Extract the (x, y) coordinate from the center of the cell holding the provided text.  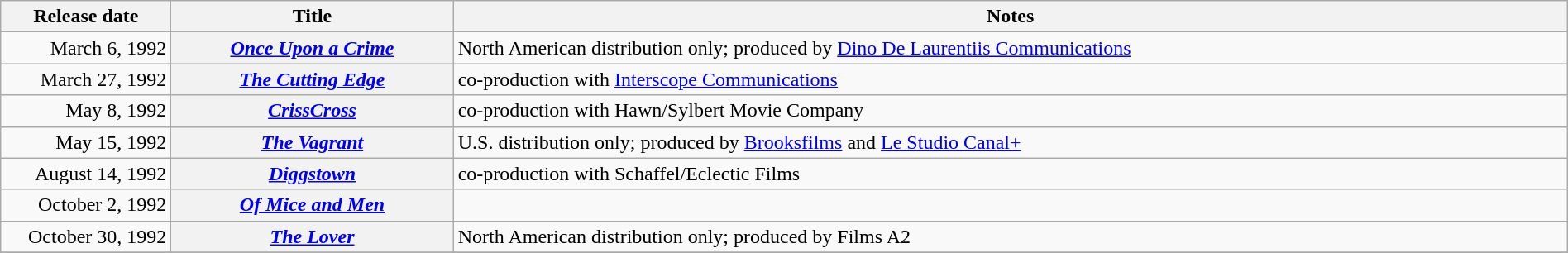
Notes (1011, 17)
March 6, 1992 (86, 48)
co-production with Interscope Communications (1011, 79)
Release date (86, 17)
U.S. distribution only; produced by Brooksfilms and Le Studio Canal+ (1011, 142)
March 27, 1992 (86, 79)
co-production with Schaffel/Eclectic Films (1011, 174)
CrissCross (313, 111)
North American distribution only; produced by Dino De Laurentiis Communications (1011, 48)
The Cutting Edge (313, 79)
October 30, 1992 (86, 236)
Of Mice and Men (313, 205)
co-production with Hawn/Sylbert Movie Company (1011, 111)
May 8, 1992 (86, 111)
August 14, 1992 (86, 174)
The Lover (313, 236)
The Vagrant (313, 142)
North American distribution only; produced by Films A2 (1011, 236)
Diggstown (313, 174)
October 2, 1992 (86, 205)
Once Upon a Crime (313, 48)
Title (313, 17)
May 15, 1992 (86, 142)
